Extract the (x, y) coordinate from the center of the cell holding the provided text.  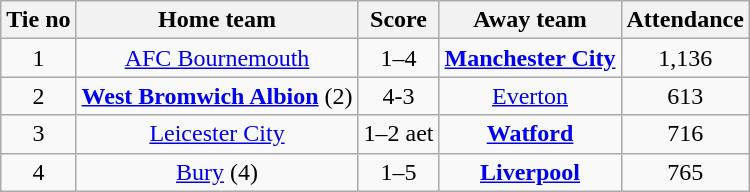
Liverpool (530, 172)
Home team (217, 20)
Bury (4) (217, 172)
1–5 (398, 172)
765 (685, 172)
Manchester City (530, 58)
Everton (530, 96)
1–4 (398, 58)
Watford (530, 134)
4 (38, 172)
2 (38, 96)
Score (398, 20)
Attendance (685, 20)
Away team (530, 20)
1,136 (685, 58)
613 (685, 96)
Leicester City (217, 134)
1 (38, 58)
1–2 aet (398, 134)
West Bromwich Albion (2) (217, 96)
AFC Bournemouth (217, 58)
3 (38, 134)
4-3 (398, 96)
Tie no (38, 20)
716 (685, 134)
